Detect which cell encompasses the target text, then output its (X, Y) center coordinate. 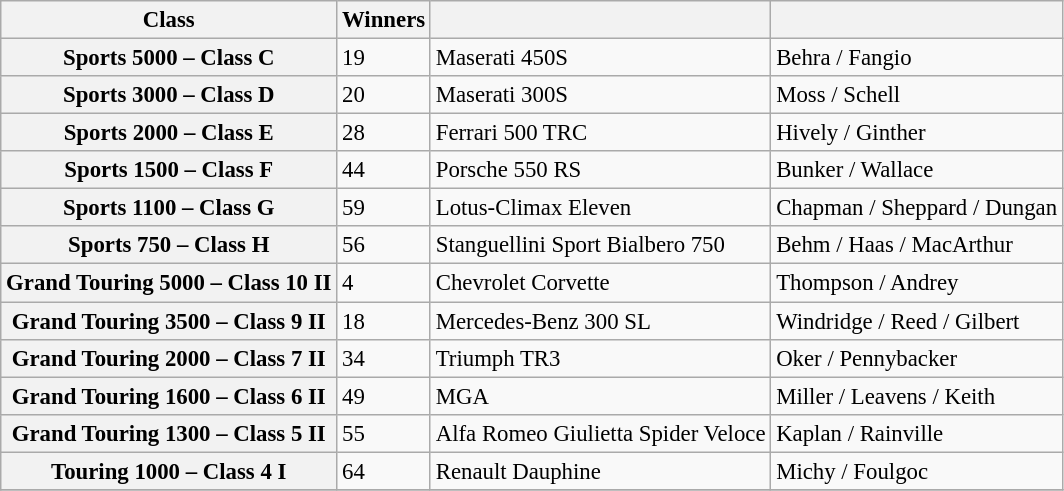
Triumph TR3 (600, 358)
4 (384, 283)
49 (384, 396)
Grand Touring 1300 – Class 5 II (169, 433)
59 (384, 208)
Thompson / Andrey (917, 283)
Lotus-Climax Eleven (600, 208)
Sports 1500 – Class F (169, 170)
Grand Touring 5000 – Class 10 II (169, 283)
MGA (600, 396)
34 (384, 358)
Oker / Pennybacker (917, 358)
64 (384, 471)
Miller / Leavens / Keith (917, 396)
Maserati 300S (600, 95)
Grand Touring 2000 – Class 7 II (169, 358)
Maserati 450S (600, 58)
Sports 750 – Class H (169, 245)
Porsche 550 RS (600, 170)
Michy / Foulgoc (917, 471)
Class (169, 20)
Windridge / Reed / Gilbert (917, 321)
Renault Dauphine (600, 471)
56 (384, 245)
19 (384, 58)
Alfa Romeo Giulietta Spider Veloce (600, 433)
Grand Touring 1600 – Class 6 II (169, 396)
28 (384, 133)
Chapman / Sheppard / Dungan (917, 208)
Sports 2000 – Class E (169, 133)
Grand Touring 3500 – Class 9 II (169, 321)
44 (384, 170)
Sports 1100 – Class G (169, 208)
Touring 1000 – Class 4 I (169, 471)
Stanguellini Sport Bialbero 750 (600, 245)
Kaplan / Rainville (917, 433)
Sports 3000 – Class D (169, 95)
18 (384, 321)
Mercedes-Benz 300 SL (600, 321)
55 (384, 433)
Chevrolet Corvette (600, 283)
Sports 5000 – Class C (169, 58)
Hively / Ginther (917, 133)
Winners (384, 20)
Behra / Fangio (917, 58)
20 (384, 95)
Bunker / Wallace (917, 170)
Behm / Haas / MacArthur (917, 245)
Ferrari 500 TRC (600, 133)
Moss / Schell (917, 95)
